Locate the cell with the specified text and output its [X, Y] center coordinate. 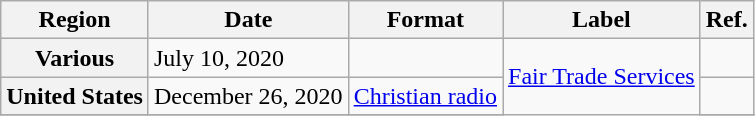
United States [75, 96]
Christian radio [425, 96]
Label [602, 20]
Ref. [726, 20]
Region [75, 20]
December 26, 2020 [248, 96]
July 10, 2020 [248, 58]
Format [425, 20]
Various [75, 58]
Fair Trade Services [602, 77]
Date [248, 20]
